Capture the cell that displays the provided text and extract its [x, y] central coordinate. 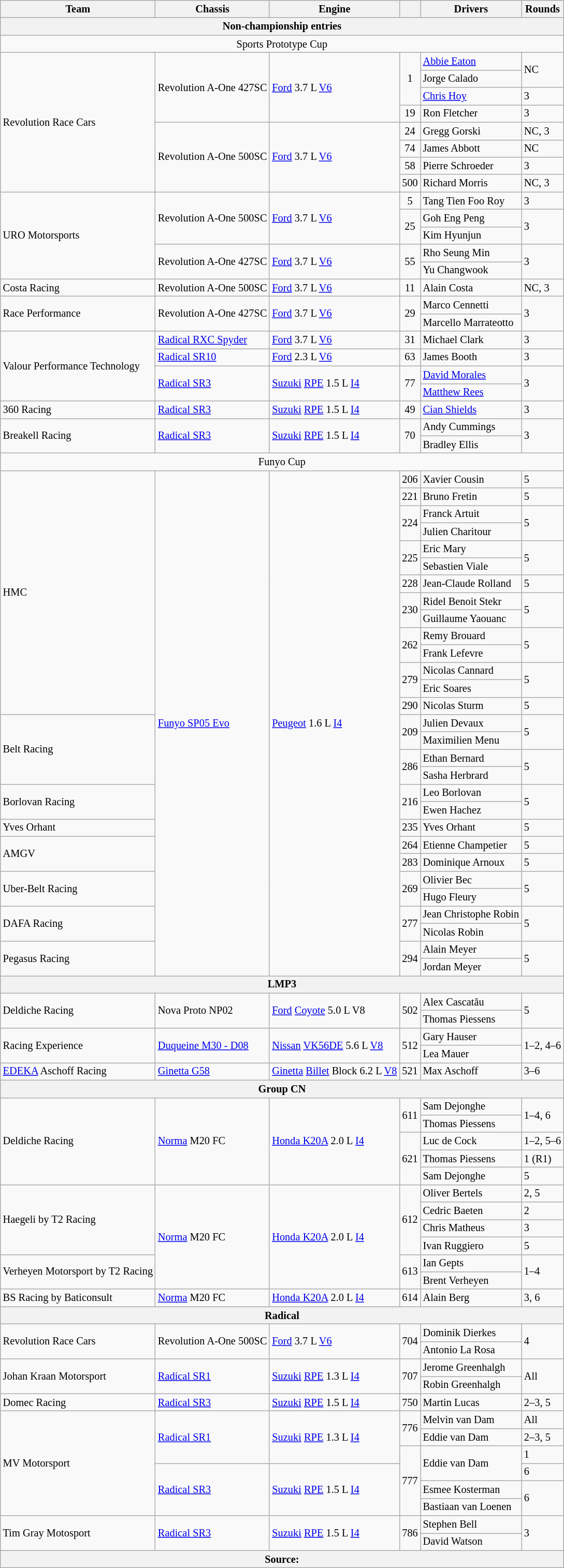
Richard Morris [471, 183]
Cedric Baeten [471, 1211]
Eric Mary [471, 549]
Uber-Belt Racing [78, 888]
360 Racing [78, 409]
Dominik Dierkes [471, 1333]
25 [410, 227]
Sasha Herbrard [471, 775]
Alain Costa [471, 288]
LMP3 [282, 984]
Jerome Greenhalgh [471, 1368]
24 [410, 131]
Martin Lucas [471, 1402]
HMC [78, 592]
228 [410, 584]
Bruno Fretin [471, 497]
MV Motorsport [78, 1463]
294 [410, 958]
286 [410, 767]
Goh Eng Peng [471, 218]
74 [410, 149]
Julien Charitour [471, 531]
Cian Shields [471, 409]
Non-championship entries [282, 26]
70 [410, 436]
Guillaume Yaouanc [471, 618]
Rho Seung Min [471, 253]
Breakell Racing [78, 436]
Engine [335, 9]
Stephen Bell [471, 1524]
Team [78, 9]
Pegasus Racing [78, 958]
Eric Soares [471, 688]
216 [410, 801]
EDEKA Aschoff Racing [78, 1071]
Jean-Claude Rolland [471, 584]
55 [410, 262]
777 [410, 1481]
Luc de Cock [471, 1141]
206 [410, 479]
29 [410, 314]
290 [410, 706]
Haegeli by T2 Racing [78, 1219]
Leo Borlovan [471, 793]
283 [410, 863]
209 [410, 732]
58 [410, 166]
Etienne Champetier [471, 845]
Gary Hauser [471, 1037]
Marcello Marrateotto [471, 322]
Ethan Bernard [471, 758]
Ian Gepts [471, 1263]
221 [410, 497]
Verheyen Motorsport by T2 Racing [78, 1272]
Gregg Gorski [471, 131]
Sebastien Viale [471, 566]
264 [410, 845]
Radical SR10 [212, 357]
Abbie Eaton [471, 61]
279 [410, 679]
Ginetta G58 [212, 1071]
77 [410, 383]
Tang Tien Foo Roy [471, 201]
2, 5 [543, 1193]
Max Aschoff [471, 1071]
4 [543, 1341]
269 [410, 888]
James Abbott [471, 149]
Matthew Rees [471, 392]
Michael Clark [471, 340]
1–2, 4–6 [543, 1045]
Johan Kraan Motorsport [78, 1377]
Esmee Kosterman [471, 1489]
Oliver Bertels [471, 1193]
Peugeot 1.6 L I4 [335, 723]
Nova Proto NP02 [212, 1010]
Rounds [543, 9]
Racing Experience [78, 1045]
Franck Artuit [471, 514]
Xavier Cousin [471, 479]
31 [410, 340]
502 [410, 1010]
2 [543, 1211]
DAFA Racing [78, 923]
Duqueine M30 - D08 [212, 1045]
1–4 [543, 1272]
Bastiaan van Loenen [471, 1507]
621 [410, 1158]
3–6 [543, 1071]
AMGV [78, 854]
Julien Devaux [471, 723]
Radical [282, 1315]
776 [410, 1428]
Nicolas Robin [471, 932]
277 [410, 923]
Tim Gray Motosport [78, 1533]
Kim Hyunjun [471, 235]
Funyo Cup [282, 462]
707 [410, 1377]
Ron Fletcher [471, 113]
Alain Meyer [471, 950]
Drivers [471, 9]
David Morales [471, 375]
Marco Cennetti [471, 305]
1–4, 6 [543, 1115]
Jorge Calado [471, 79]
David Watson [471, 1542]
Remy Brouard [471, 636]
James Booth [471, 357]
63 [410, 357]
230 [410, 610]
Sports Prototype Cup [282, 44]
Nissan VK56DE 5.6 L V8 [335, 1045]
613 [410, 1272]
3, 6 [543, 1298]
612 [410, 1219]
Domec Racing [78, 1402]
Robin Greenhalgh [471, 1385]
512 [410, 1045]
614 [410, 1298]
224 [410, 523]
Maximilien Menu [471, 741]
Lea Mauer [471, 1054]
Frank Lefevre [471, 654]
Ginetta Billet Block 6.2 L V8 [335, 1071]
Ford 2.3 L V6 [335, 357]
Nicolas Sturm [471, 706]
Antonio La Rosa [471, 1350]
Costa Racing [78, 288]
Alex Cascatău [471, 1002]
225 [410, 558]
Borlovan Racing [78, 801]
500 [410, 183]
Andy Cummings [471, 427]
Ford Coyote 5.0 L V8 [335, 1010]
Hugo Fleury [471, 897]
Ewen Hachez [471, 810]
Valour Performance Technology [78, 366]
Jean Christophe Robin [471, 914]
Nicolas Cannard [471, 671]
Chassis [212, 9]
Jordan Meyer [471, 967]
Pierre Schroeder [471, 166]
Belt Racing [78, 749]
1–2, 5–6 [543, 1141]
262 [410, 645]
Group CN [282, 1089]
1 (R1) [543, 1159]
Ivan Ruggiero [471, 1246]
BS Racing by Baticonsult [78, 1298]
Yu Changwook [471, 270]
Race Performance [78, 314]
Chris Hoy [471, 96]
611 [410, 1115]
Radical RXC Spyder [212, 340]
11 [410, 288]
Funyo SP05 Evo [212, 723]
URO Motorsports [78, 235]
Ridel Benoit Stekr [471, 601]
Melvin van Dam [471, 1419]
Bradley Ellis [471, 445]
19 [410, 113]
Olivier Bec [471, 880]
521 [410, 1071]
Brent Verheyen [471, 1280]
Chris Matheus [471, 1228]
704 [410, 1341]
786 [410, 1533]
49 [410, 409]
Source: [282, 1559]
Alain Berg [471, 1298]
750 [410, 1402]
Dominique Arnoux [471, 863]
235 [410, 827]
